Search for the cell housing the specified text and yield its (X, Y) center coordinate. 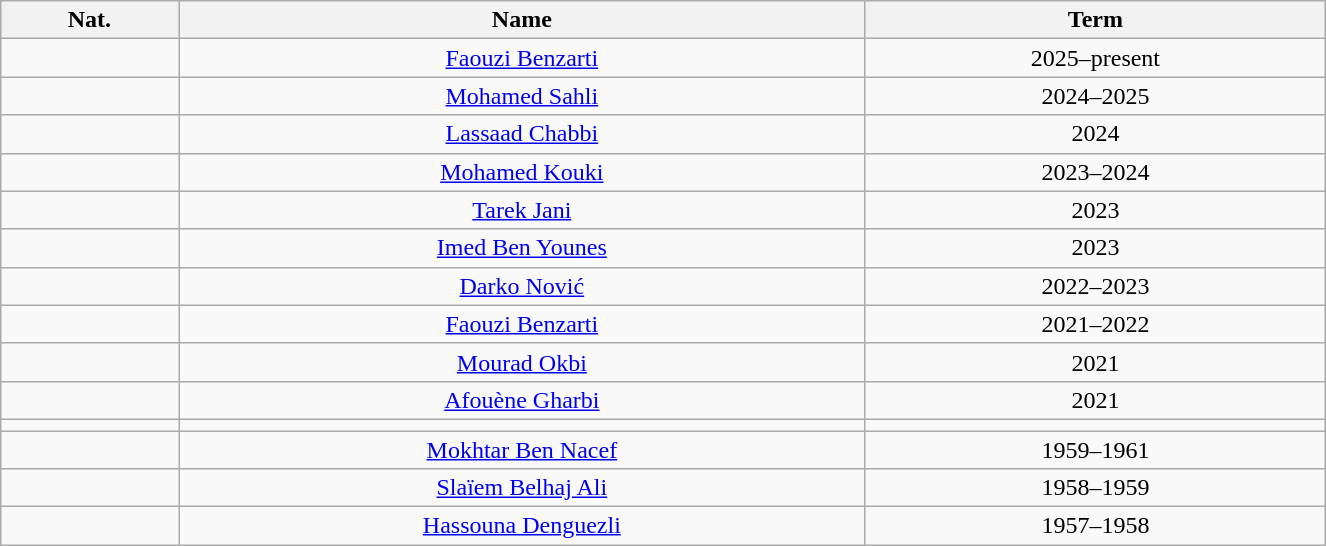
Darko Nović (522, 286)
Afouène Gharbi (522, 400)
2025–present (1096, 58)
Mohamed Sahli (522, 96)
Mokhtar Ben Nacef (522, 449)
Mohamed Kouki (522, 172)
1958–1959 (1096, 488)
Term (1096, 20)
2024 (1096, 134)
Slaïem Belhaj Ali (522, 488)
2024–2025 (1096, 96)
2023–2024 (1096, 172)
Mourad Okbi (522, 362)
2022–2023 (1096, 286)
Nat. (90, 20)
1957–1958 (1096, 526)
Hassouna Denguezli (522, 526)
Name (522, 20)
2021–2022 (1096, 324)
Imed Ben Younes (522, 248)
Lassaad Chabbi (522, 134)
1959–1961 (1096, 449)
Tarek Jani (522, 210)
